Extract the [x, y] coordinate from the center of the cell holding the provided text.  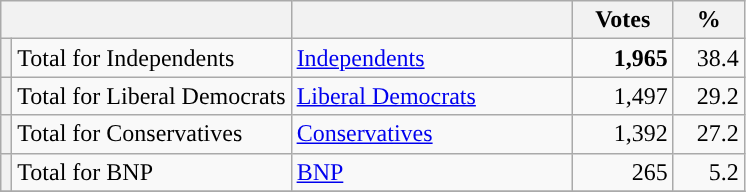
Votes [622, 20]
Total for Independents [152, 58]
Total for BNP [152, 172]
Independents [432, 58]
1,392 [622, 134]
Conservatives [432, 134]
Total for Conservatives [152, 134]
Liberal Democrats [432, 96]
5.2 [708, 172]
Total for Liberal Democrats [152, 96]
38.4 [708, 58]
265 [622, 172]
% [708, 20]
27.2 [708, 134]
1,965 [622, 58]
BNP [432, 172]
29.2 [708, 96]
1,497 [622, 96]
